Pinpoint the cell where the given text exists, returning its (x, y) midpoint coordinate. 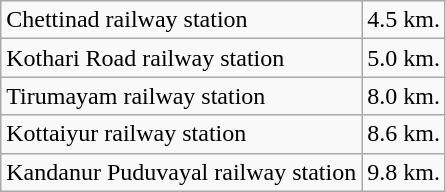
Kandanur Puduvayal railway station (182, 172)
5.0 km. (404, 58)
4.5 km. (404, 20)
8.6 km. (404, 134)
Kothari Road railway station (182, 58)
Tirumayam railway station (182, 96)
9.8 km. (404, 172)
Kottaiyur railway station (182, 134)
8.0 km. (404, 96)
Chettinad railway station (182, 20)
